Locate the cell with the specified text and output its [X, Y] center coordinate. 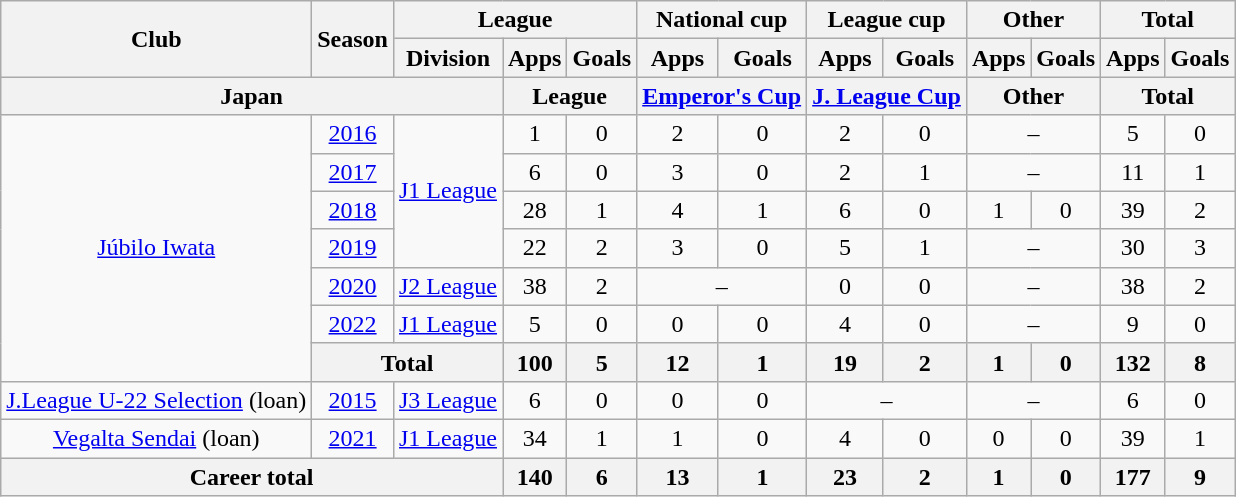
Division [448, 58]
2021 [353, 438]
19 [846, 362]
22 [534, 248]
2020 [353, 286]
12 [678, 362]
2016 [353, 134]
140 [534, 477]
J2 League [448, 286]
Júbilo Iwata [156, 248]
23 [846, 477]
28 [534, 210]
2019 [353, 248]
8 [1200, 362]
2017 [353, 172]
2018 [353, 210]
J.League U-22 Selection (loan) [156, 400]
National cup [722, 20]
Career total [252, 477]
2022 [353, 324]
13 [678, 477]
100 [534, 362]
30 [1133, 248]
League cup [887, 20]
Japan [252, 96]
Vegalta Sendai (loan) [156, 438]
11 [1133, 172]
Club [156, 39]
132 [1133, 362]
2015 [353, 400]
J. League Cup [887, 96]
Season [353, 39]
Emperor's Cup [722, 96]
J3 League [448, 400]
34 [534, 438]
177 [1133, 477]
